Capture the cell that displays the provided text and extract its (X, Y) central coordinate. 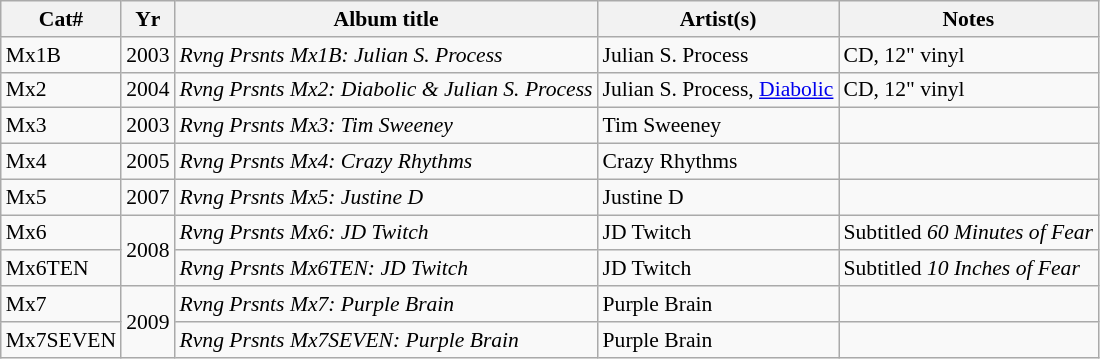
Justine D (718, 197)
Rvng Prsnts Mx5: Justine D (386, 197)
Rvng Prsnts Mx4: Crazy Rhythms (386, 162)
Rvng Prsnts Mx6TEN: JD Twitch (386, 269)
Crazy Rhythms (718, 162)
Julian S. Process, Diabolic (718, 90)
2009 (148, 322)
Tim Sweeney (718, 126)
Rvng Prsnts Mx1B: Julian S. Process (386, 55)
Mx7SEVEN (61, 340)
Mx2 (61, 90)
Subtitled 10 Inches of Fear (968, 269)
2004 (148, 90)
Mx6 (61, 233)
Mx5 (61, 197)
Julian S. Process (718, 55)
Rvng Prsnts Mx3: Tim Sweeney (386, 126)
Yr (148, 19)
Rvng Prsnts Mx7: Purple Brain (386, 304)
Rvng Prsnts Mx6: JD Twitch (386, 233)
Mx4 (61, 162)
Rvng Prsnts Mx7SEVEN: Purple Brain (386, 340)
2007 (148, 197)
Mx3 (61, 126)
Cat# (61, 19)
Mx7 (61, 304)
Subtitled 60 Minutes of Fear (968, 233)
2008 (148, 250)
2005 (148, 162)
Notes (968, 19)
Mx6TEN (61, 269)
Artist(s) (718, 19)
Album title (386, 19)
Rvng Prsnts Mx2: Diabolic & Julian S. Process (386, 90)
Mx1B (61, 55)
